Scan for the cell matching the given text and deliver its (X, Y) coordinate at center. 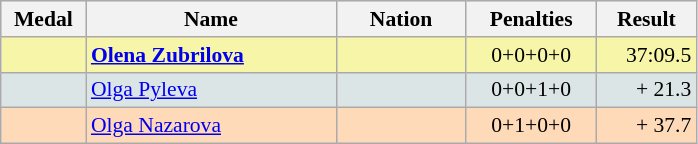
Nation (401, 19)
+ 21.3 (646, 90)
0+0+1+0 (531, 90)
0+0+0+0 (531, 55)
0+1+0+0 (531, 126)
Olena Zubrilova (211, 55)
Name (211, 19)
Olga Nazarova (211, 126)
Medal (44, 19)
37:09.5 (646, 55)
+ 37.7 (646, 126)
Olga Pyleva (211, 90)
Result (646, 19)
Penalties (531, 19)
